Detect which cell encompasses the target text, then output its (x, y) center coordinate. 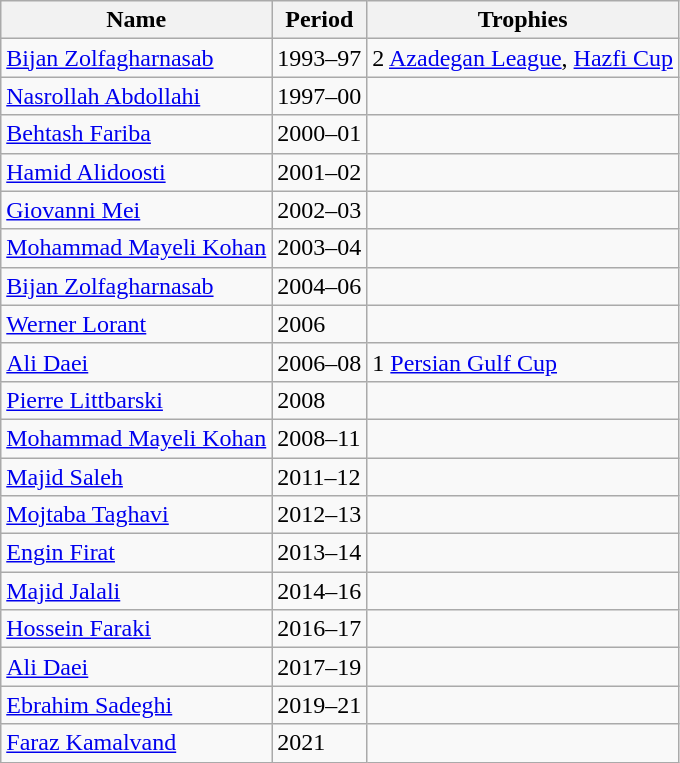
2001–02 (320, 172)
2004–06 (320, 286)
2003–04 (320, 248)
Behtash Fariba (136, 134)
Hossein Faraki (136, 629)
1993–97 (320, 58)
2 Azadegan League, Hazfi Cup (523, 58)
2006 (320, 324)
Giovanni Mei (136, 210)
Period (320, 20)
Hamid Alidoosti (136, 172)
2002–03 (320, 210)
Nasrollah Abdollahi (136, 96)
Werner Lorant (136, 324)
Trophies (523, 20)
Name (136, 20)
2012–13 (320, 515)
2019–21 (320, 705)
1997–00 (320, 96)
Majid Jalali (136, 591)
2000–01 (320, 134)
2011–12 (320, 477)
Engin Firat (136, 553)
1 Persian Gulf Cup (523, 362)
Mojtaba Taghavi (136, 515)
2017–19 (320, 667)
Pierre Littbarski (136, 400)
2006–08 (320, 362)
2014–16 (320, 591)
2008 (320, 400)
2008–11 (320, 438)
Majid Saleh (136, 477)
Ebrahim Sadeghi (136, 705)
Faraz Kamalvand (136, 743)
2021 (320, 743)
2016–17 (320, 629)
2013–14 (320, 553)
